Scan for the cell matching the given text and deliver its [x, y] coordinate at center. 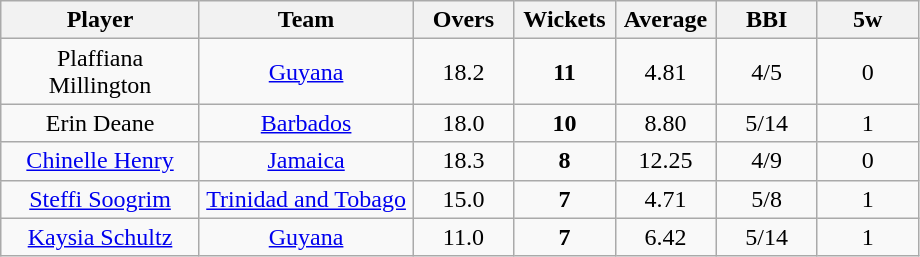
Erin Deane [100, 123]
Chinelle Henry [100, 161]
BBI [766, 20]
18.3 [464, 161]
Team [306, 20]
8.80 [666, 123]
10 [564, 123]
5/8 [766, 199]
4.71 [666, 199]
11 [564, 72]
Overs [464, 20]
Plaffiana Millington [100, 72]
Barbados [306, 123]
4.81 [666, 72]
4/9 [766, 161]
Steffi Soogrim [100, 199]
Player [100, 20]
11.0 [464, 237]
18.0 [464, 123]
5w [868, 20]
18.2 [464, 72]
Average [666, 20]
Jamaica [306, 161]
4/5 [766, 72]
Kaysia Schultz [100, 237]
Trinidad and Tobago [306, 199]
6.42 [666, 237]
15.0 [464, 199]
Wickets [564, 20]
8 [564, 161]
12.25 [666, 161]
